Output the (X, Y) coordinate of the center of the cell containing the given text.  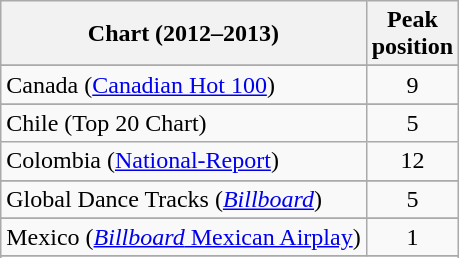
12 (412, 161)
1 (412, 237)
9 (412, 85)
Chart (2012–2013) (184, 34)
Mexico (Billboard Mexican Airplay) (184, 237)
Peakposition (412, 34)
Canada (Canadian Hot 100) (184, 85)
Global Dance Tracks (Billboard) (184, 199)
Chile (Top 20 Chart) (184, 123)
Colombia (National-Report) (184, 161)
